Find where the given text appears and provide that cell's center as (X, Y) coordinate. 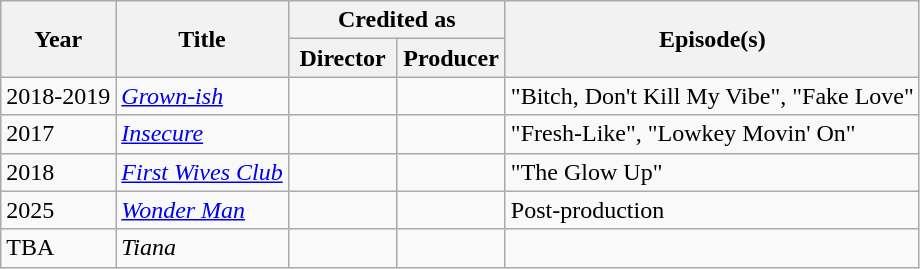
2018 (58, 172)
Credited as (396, 20)
Episode(s) (712, 39)
Grown-ish (202, 96)
"The Glow Up" (712, 172)
Insecure (202, 134)
Director (342, 58)
2025 (58, 210)
2018-2019 (58, 96)
TBA (58, 248)
Tiana (202, 248)
Producer (452, 58)
"Fresh-Like", "Lowkey Movin' On" (712, 134)
Year (58, 39)
Wonder Man (202, 210)
2017 (58, 134)
Post-production (712, 210)
Title (202, 39)
First Wives Club (202, 172)
"Bitch, Don't Kill My Vibe", "Fake Love" (712, 96)
